Scan for the cell matching the given text and deliver its (x, y) coordinate at center. 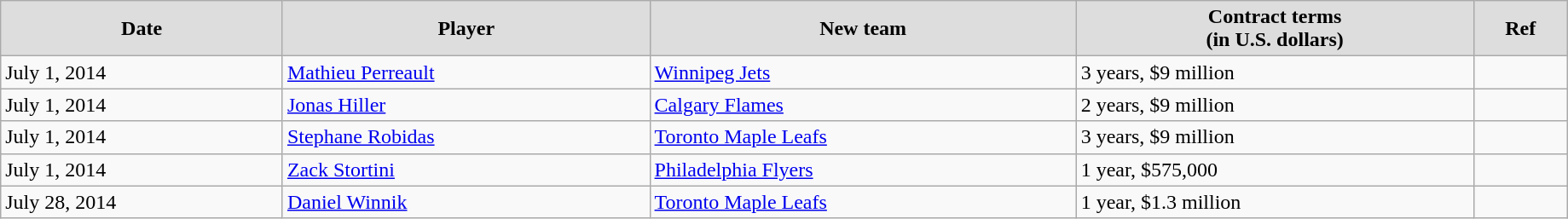
Zack Stortini (466, 170)
Stephane Robidas (466, 137)
Contract terms(in U.S. dollars) (1275, 29)
July 28, 2014 (142, 202)
New team (863, 29)
1 year, $575,000 (1275, 170)
Philadelphia Flyers (863, 170)
Winnipeg Jets (863, 72)
Ref (1520, 29)
Jonas Hiller (466, 105)
2 years, $9 million (1275, 105)
1 year, $1.3 million (1275, 202)
Mathieu Perreault (466, 72)
Date (142, 29)
Calgary Flames (863, 105)
Daniel Winnik (466, 202)
Player (466, 29)
